Pinpoint the cell where the given text exists, returning its (X, Y) midpoint coordinate. 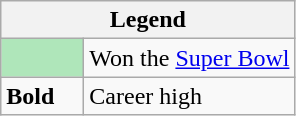
Won the Super Bowl (190, 58)
Bold (42, 96)
Legend (148, 20)
Career high (190, 96)
